Identify which cell holds the provided text, then report its (x, y) central coordinate. 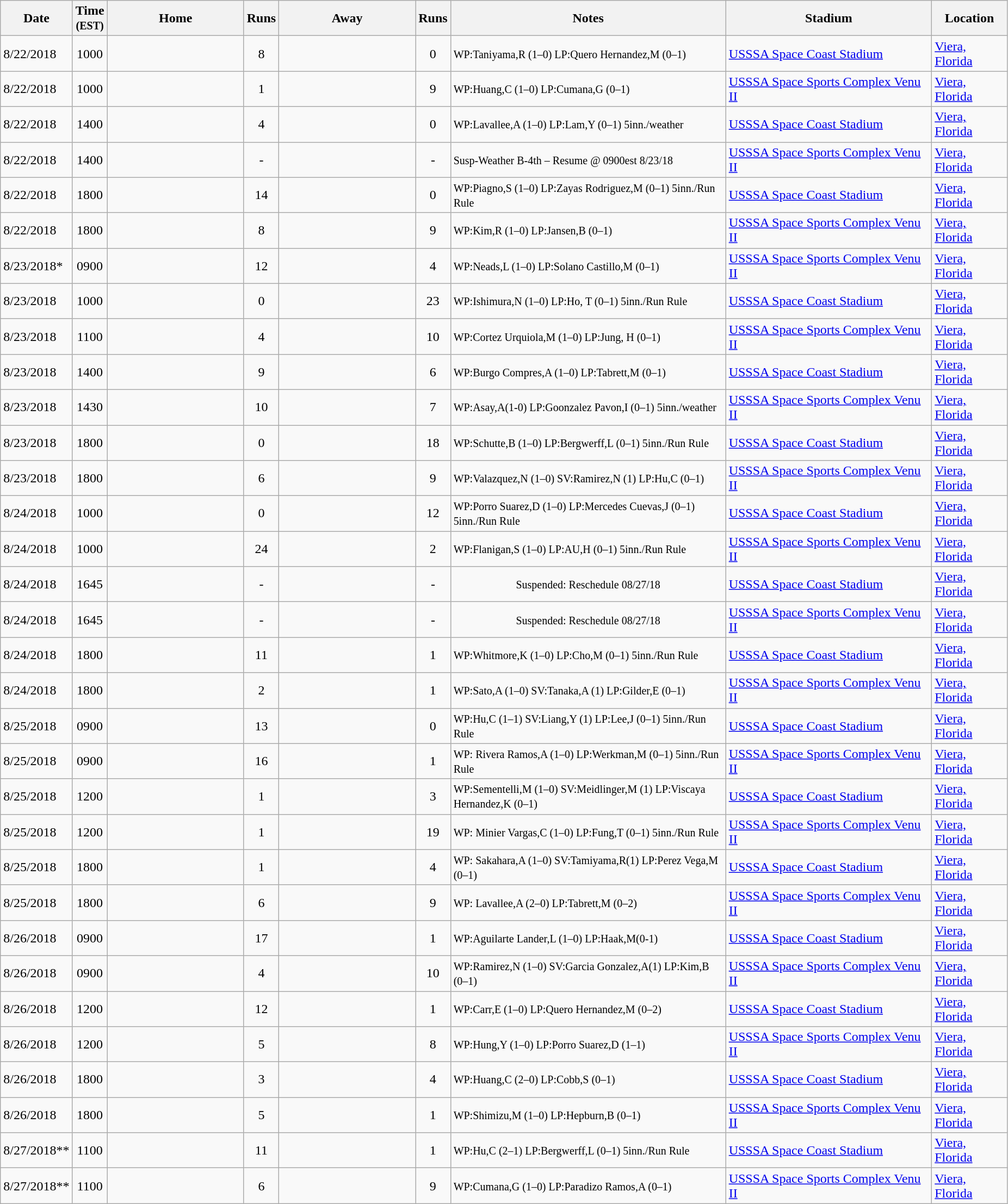
16 (261, 761)
1430 (90, 407)
WP:Schutte,B (1–0) LP:Bergwerff,L (0–1) 5inn./Run Rule (588, 443)
WP:Lavallee,A (1–0) LP:Lam,Y (0–1) 5inn./weather (588, 124)
WP:Aguilarte Lander,L (1–0) LP:Haak,M(0-1) (588, 938)
7 (433, 407)
14 (261, 195)
Location (969, 18)
Home (175, 18)
WP: Lavallee,A (2–0) LP:Tabrett,M (0–2) (588, 903)
WP: Minier Vargas,C (1–0) LP:Fung,T (0–1) 5inn./Run Rule (588, 832)
WP: Sakahara,A (1–0) SV:Tamiyama,R(1) LP:Perez Vega,M (0–1) (588, 867)
13 (261, 725)
WP:Ishimura,N (1–0) LP:Ho, T (0–1) 5inn./Run Rule (588, 301)
WP:Hu,C (1–1) SV:Liang,Y (1) LP:Lee,J (0–1) 5inn./Run Rule (588, 725)
23 (433, 301)
WP:Taniyama,R (1–0) LP:Quero Hernandez,M (0–1) (588, 53)
WP:Cortez Urquiola,M (1–0) LP:Jung, H (0–1) (588, 336)
WP:Asay,A(1-0) LP:Goonzalez Pavon,I (0–1) 5inn./weather (588, 407)
WP:Whitmore,K (1–0) LP:Cho,M (0–1) 5inn./Run Rule (588, 655)
WP:Sementelli,M (1–0) SV:Meidlinger,M (1) LP:Viscaya Hernandez,K (0–1) (588, 796)
WP:Hu,C (2–1) LP:Bergwerff,L (0–1) 5inn./Run Rule (588, 1151)
Date (36, 18)
WP:Porro Suarez,D (1–0) LP:Mercedes Cuevas,J (0–1) 5inn./Run Rule (588, 513)
Away (347, 18)
WP:Carr,E (1–0) LP:Quero Hernandez,M (0–2) (588, 1008)
WP:Cumana,G (1–0) LP:Paradizo Ramos,A (0–1) (588, 1186)
Time (EST) (90, 18)
WP:Burgo Compres,A (1–0) LP:Tabrett,M (0–1) (588, 372)
WP:Huang,C (2–0) LP:Cobb,S (0–1) (588, 1080)
8/23/2018* (36, 265)
WP:Ramirez,N (1–0) SV:Garcia Gonzalez,A(1) LP:Kim,B (0–1) (588, 973)
WP:Sato,A (1–0) SV:Tanaka,A (1) LP:Gilder,E (0–1) (588, 691)
Stadium (829, 18)
WP: Rivera Ramos,A (1–0) LP:Werkman,M (0–1) 5inn./Run Rule (588, 761)
WP:Huang,C (1–0) LP:Cumana,G (0–1) (588, 89)
Notes (588, 18)
24 (261, 549)
WP:Neads,L (1–0) LP:Solano Castillo,M (0–1) (588, 265)
19 (433, 832)
17 (261, 938)
18 (433, 443)
WP:Valazquez,N (1–0) SV:Ramirez,N (1) LP:Hu,C (0–1) (588, 479)
WP:Kim,R (1–0) LP:Jansen,B (0–1) (588, 231)
Susp-Weather B-4th – Resume @ 0900est 8/23/18 (588, 160)
WP:Piagno,S (1–0) LP:Zayas Rodriguez,M (0–1) 5inn./Run Rule (588, 195)
WP:Hung,Y (1–0) LP:Porro Suarez,D (1–1) (588, 1044)
WP:Shimizu,M (1–0) LP:Hepburn,B (0–1) (588, 1115)
WP:Flanigan,S (1–0) LP:AU,H (0–1) 5inn./Run Rule (588, 549)
